From the cell containing the given text, extract its center point as (x, y) coordinate. 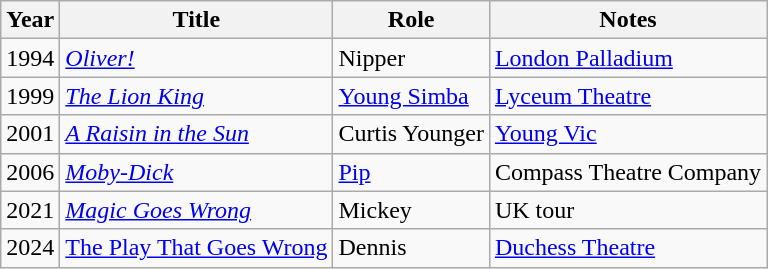
The Lion King (196, 96)
2024 (30, 248)
Duchess Theatre (628, 248)
Compass Theatre Company (628, 172)
1994 (30, 58)
Moby-Dick (196, 172)
Young Vic (628, 134)
1999 (30, 96)
Lyceum Theatre (628, 96)
Notes (628, 20)
Dennis (411, 248)
London Palladium (628, 58)
UK tour (628, 210)
Oliver! (196, 58)
Young Simba (411, 96)
Pip (411, 172)
2006 (30, 172)
A Raisin in the Sun (196, 134)
2021 (30, 210)
Title (196, 20)
Mickey (411, 210)
Year (30, 20)
Curtis Younger (411, 134)
Nipper (411, 58)
Magic Goes Wrong (196, 210)
2001 (30, 134)
Role (411, 20)
The Play That Goes Wrong (196, 248)
